Scan for the cell matching the given text and deliver its (X, Y) coordinate at center. 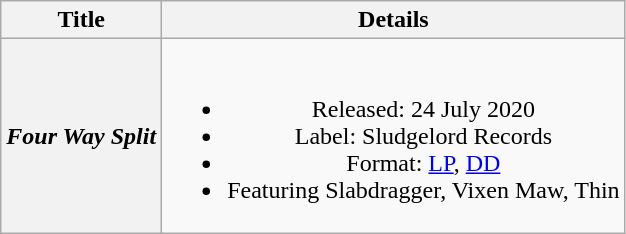
Released: 24 July 2020Label: Sludgelord RecordsFormat: LP, DDFeaturing Slabdragger, Vixen Maw, Thin (394, 136)
Four Way Split (82, 136)
Title (82, 20)
Details (394, 20)
